Search for the cell housing the specified text and yield its [x, y] center coordinate. 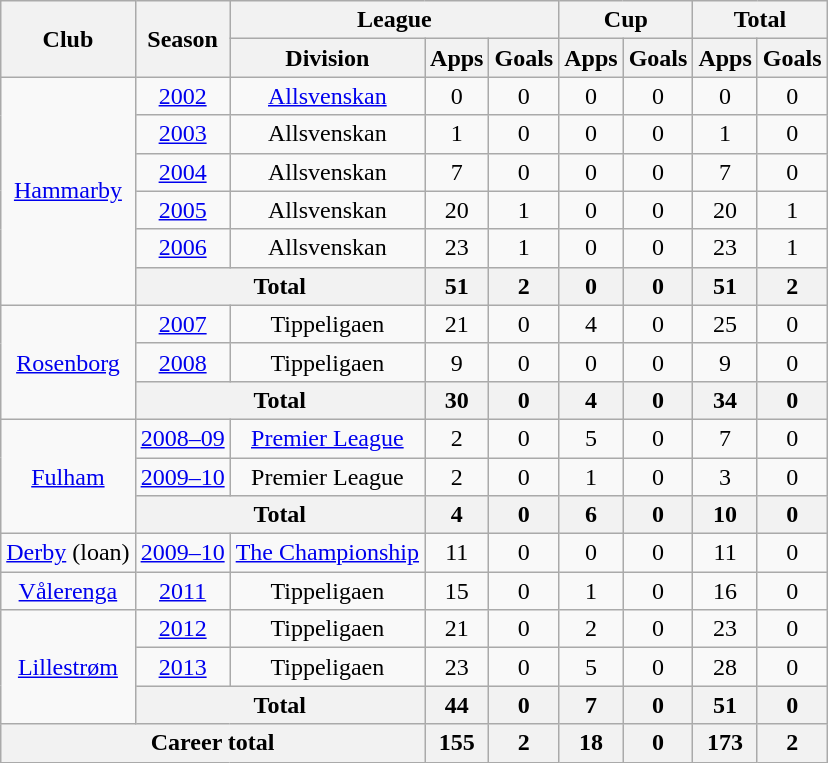
15 [457, 591]
2005 [182, 210]
2007 [182, 324]
Season [182, 39]
2012 [182, 629]
2011 [182, 591]
Derby (loan) [68, 553]
2003 [182, 134]
Cup [626, 20]
The Championship [327, 553]
Fulham [68, 476]
3 [725, 477]
2008 [182, 362]
34 [725, 400]
155 [457, 743]
18 [591, 743]
Lillestrøm [68, 667]
44 [457, 705]
16 [725, 591]
25 [725, 324]
6 [591, 515]
Division [327, 58]
Rosenborg [68, 362]
2002 [182, 96]
2006 [182, 248]
30 [457, 400]
Hammarby [68, 191]
2008–09 [182, 438]
Club [68, 39]
2013 [182, 667]
League [394, 20]
Career total [213, 743]
173 [725, 743]
28 [725, 667]
Vålerenga [68, 591]
10 [725, 515]
2004 [182, 172]
